For the text-containing cell, return its midpoint in (x, y) coordinate format. 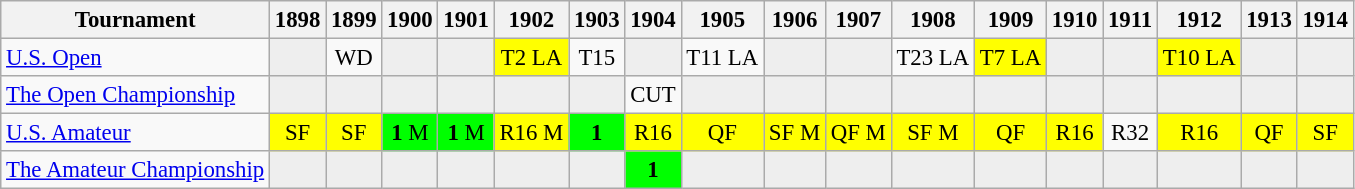
The Amateur Championship (136, 170)
1906 (795, 20)
R16 M (532, 133)
The Open Championship (136, 95)
WD (354, 58)
Tournament (136, 20)
1912 (1200, 20)
T15 (597, 58)
1907 (858, 20)
R32 (1130, 133)
1914 (1325, 20)
T23 LA (932, 58)
1910 (1074, 20)
1900 (410, 20)
QF M (858, 133)
T10 LA (1200, 58)
1903 (597, 20)
1899 (354, 20)
1898 (298, 20)
1904 (653, 20)
CUT (653, 95)
U.S. Open (136, 58)
1901 (466, 20)
T2 LA (532, 58)
1908 (932, 20)
1913 (1269, 20)
U.S. Amateur (136, 133)
1905 (722, 20)
T11 LA (722, 58)
1909 (1011, 20)
T7 LA (1011, 58)
1911 (1130, 20)
1902 (532, 20)
